Return the (X, Y) coordinate for the center point of the cell that contains the specified text.  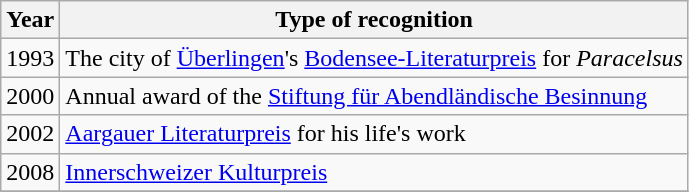
Year (30, 20)
2008 (30, 172)
Aargauer Literaturpreis for his life's work (374, 134)
Innerschweizer Kulturpreis (374, 172)
2002 (30, 134)
2000 (30, 96)
1993 (30, 58)
Type of recognition (374, 20)
Annual award of the Stiftung für Abendländische Besinnung (374, 96)
The city of Überlingen's Bodensee-Literaturpreis for Paracelsus (374, 58)
